Extract the (x, y) coordinate from the center of the cell holding the provided text.  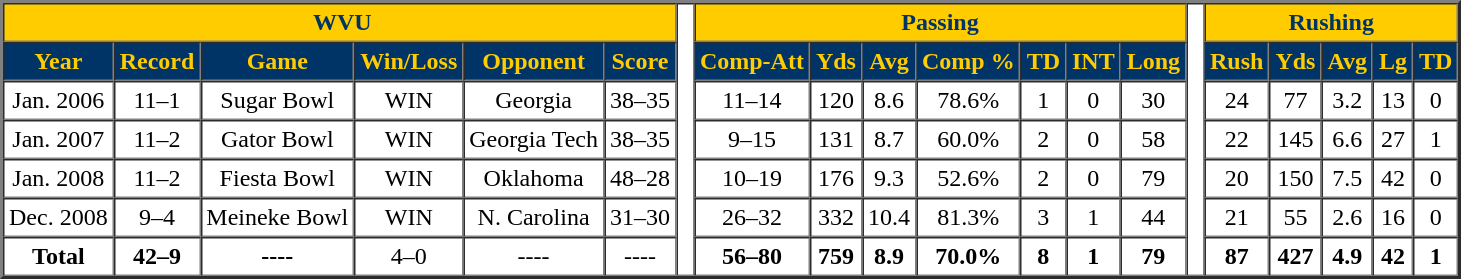
Jan. 2007 (58, 140)
22 (1236, 140)
2.6 (1347, 218)
10–19 (752, 178)
7.5 (1347, 178)
24 (1236, 100)
9–15 (752, 140)
Game (277, 62)
4.9 (1347, 256)
8.6 (889, 100)
87 (1236, 256)
Sugar Bowl (277, 100)
9–4 (158, 218)
Jan. 2006 (58, 100)
Long (1154, 62)
Win/Loss (408, 62)
8.7 (889, 140)
Rush (1236, 62)
Record (158, 62)
150 (1295, 178)
332 (836, 218)
Dec. 2008 (58, 218)
48–28 (640, 178)
3 (1044, 218)
759 (836, 256)
145 (1295, 140)
6.6 (1347, 140)
58 (1154, 140)
81.3% (968, 218)
Comp % (968, 62)
20 (1236, 178)
78.6% (968, 100)
11–1 (158, 100)
Fiesta Bowl (277, 178)
13 (1393, 100)
Meineke Bowl (277, 218)
31–30 (640, 218)
Comp-Att (752, 62)
Jan. 2008 (58, 178)
27 (1393, 140)
Gator Bowl (277, 140)
3.2 (1347, 100)
44 (1154, 218)
Year (58, 62)
N. Carolina (534, 218)
11–14 (752, 100)
10.4 (889, 218)
21 (1236, 218)
Lg (1393, 62)
176 (836, 178)
427 (1295, 256)
52.6% (968, 178)
55 (1295, 218)
8 (1044, 256)
42–9 (158, 256)
Georgia (534, 100)
Rushing (1331, 22)
9.3 (889, 178)
WVU (340, 22)
Oklahoma (534, 178)
Passing (940, 22)
26–32 (752, 218)
INT (1094, 62)
60.0% (968, 140)
Score (640, 62)
120 (836, 100)
70.0% (968, 256)
131 (836, 140)
16 (1393, 218)
Georgia Tech (534, 140)
4–0 (408, 256)
Opponent (534, 62)
30 (1154, 100)
77 (1295, 100)
Total (58, 256)
8.9 (889, 256)
56–80 (752, 256)
